Return the [x, y] coordinate for the center point of the cell that contains the specified text.  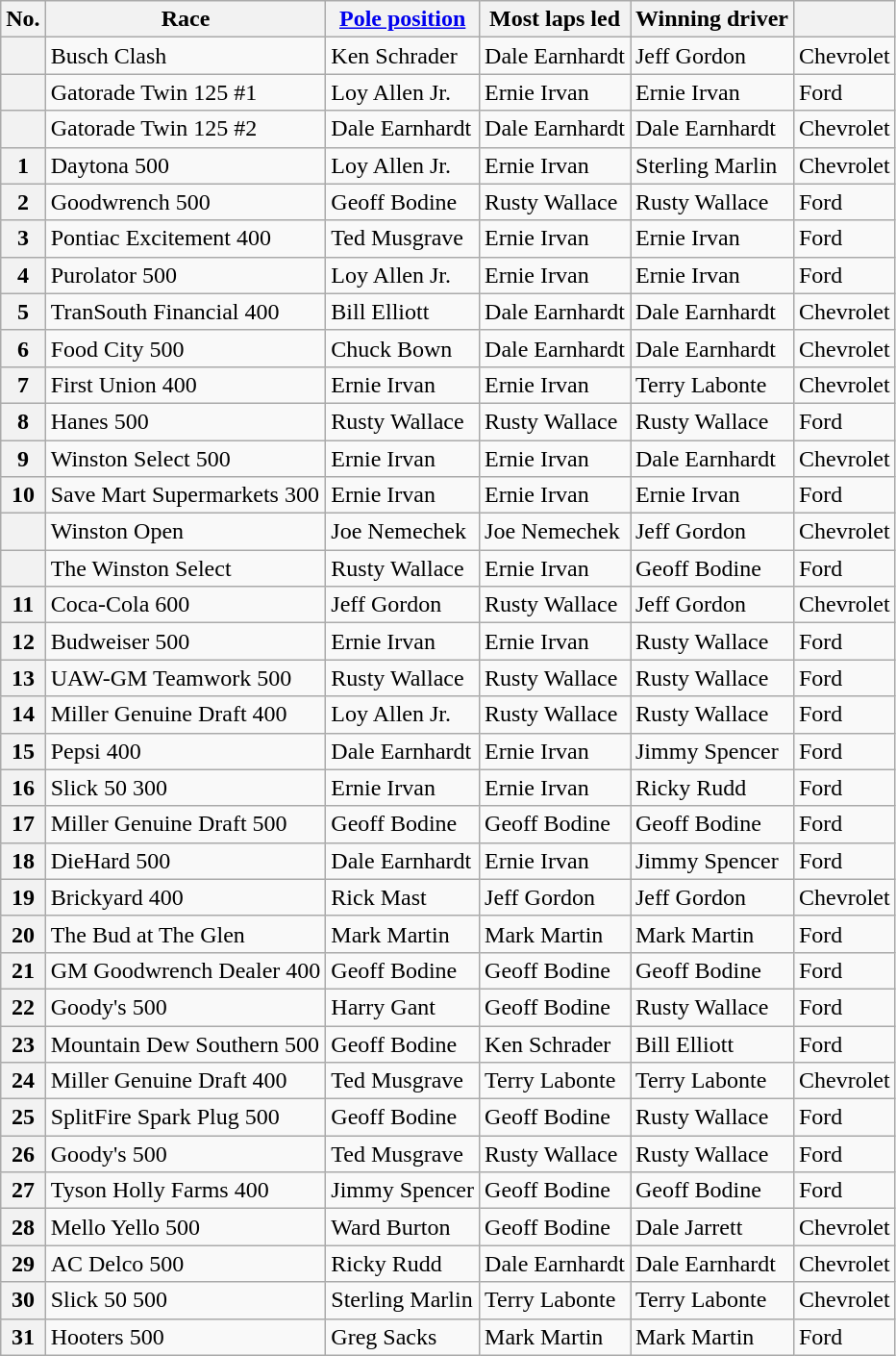
26 [23, 1154]
19 [23, 897]
Race [186, 19]
16 [23, 788]
24 [23, 1081]
6 [23, 348]
Food City 500 [186, 348]
Pepsi 400 [186, 751]
Rick Mast [403, 897]
8 [23, 421]
Gatorade Twin 125 #2 [186, 129]
AC Delco 500 [186, 1264]
21 [23, 970]
5 [23, 312]
23 [23, 1043]
Coca-Cola 600 [186, 605]
30 [23, 1300]
Winston Select 500 [186, 459]
Busch Clash [186, 56]
9 [23, 459]
Pole position [403, 19]
14 [23, 715]
Most laps led [556, 19]
1 [23, 165]
28 [23, 1227]
Greg Sacks [403, 1337]
UAW-GM Teamwork 500 [186, 678]
31 [23, 1337]
Ward Burton [403, 1227]
15 [23, 751]
No. [23, 19]
Budweiser 500 [186, 641]
12 [23, 641]
Save Mart Supermarkets 300 [186, 495]
Daytona 500 [186, 165]
TranSouth Financial 400 [186, 312]
11 [23, 605]
20 [23, 934]
Harry Gant [403, 1007]
Brickyard 400 [186, 897]
27 [23, 1191]
Mello Yello 500 [186, 1227]
First Union 400 [186, 385]
4 [23, 275]
29 [23, 1264]
SplitFire Spark Plug 500 [186, 1117]
The Winston Select [186, 568]
Slick 50 500 [186, 1300]
7 [23, 385]
DieHard 500 [186, 861]
Mountain Dew Southern 500 [186, 1043]
18 [23, 861]
Pontiac Excitement 400 [186, 239]
Tyson Holly Farms 400 [186, 1191]
22 [23, 1007]
Dale Jarrett [712, 1227]
25 [23, 1117]
Purolator 500 [186, 275]
Goodwrench 500 [186, 202]
3 [23, 239]
Winning driver [712, 19]
Hanes 500 [186, 421]
13 [23, 678]
Chuck Bown [403, 348]
Gatorade Twin 125 #1 [186, 92]
10 [23, 495]
Winston Open [186, 532]
Hooters 500 [186, 1337]
The Bud at The Glen [186, 934]
2 [23, 202]
Miller Genuine Draft 500 [186, 824]
GM Goodwrench Dealer 400 [186, 970]
Slick 50 300 [186, 788]
17 [23, 824]
